Determine the (x, y) coordinate at the center of the cell enclosing the given text.  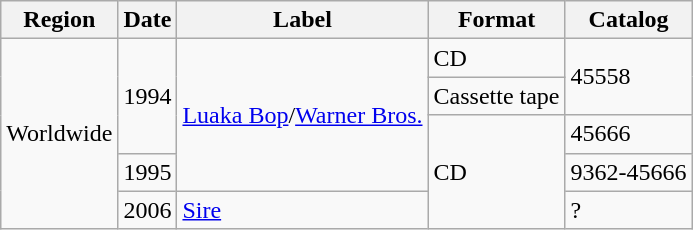
Catalog (628, 20)
Region (60, 20)
2006 (148, 210)
Worldwide (60, 134)
9362-45666 (628, 172)
1995 (148, 172)
Cassette tape (496, 96)
45666 (628, 134)
45558 (628, 77)
? (628, 210)
Label (302, 20)
Format (496, 20)
Date (148, 20)
Sire (302, 210)
Luaka Bop/Warner Bros. (302, 115)
1994 (148, 96)
